Provide the (x, y) coordinate of the cell's center where the given text is located.  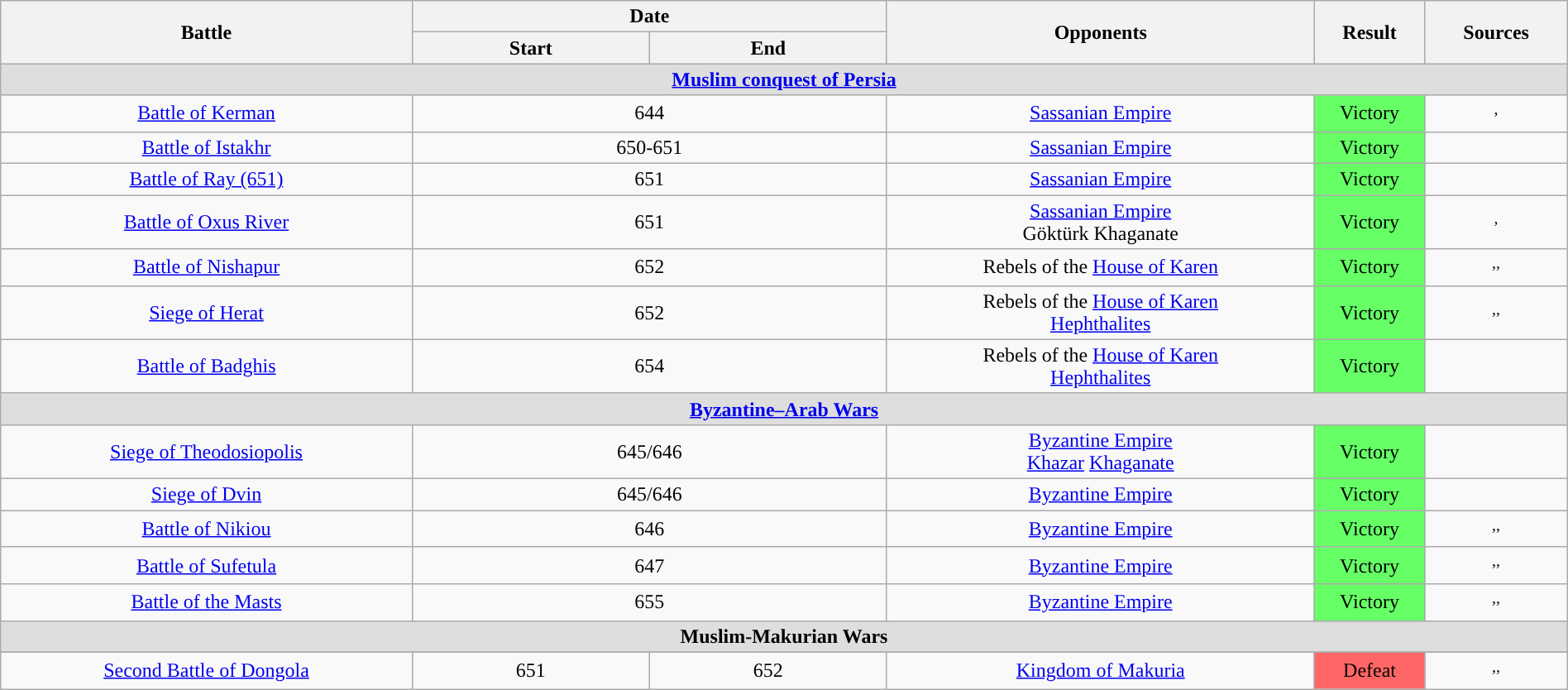
Siege of Herat (207, 313)
Battle of Ray (651) (207, 180)
Kingdom of Makuria (1100, 670)
Battle of Oxus River (207, 222)
Muslim conquest of Persia (784, 79)
Defeat (1370, 670)
Byzantine–Arab Wars (784, 409)
Battle (207, 32)
Battle of Istakhr (207, 147)
Battle of Sufetula (207, 566)
Battle of Kerman (207, 114)
Result (1370, 32)
End (767, 48)
647 (649, 566)
Siege of Theodosiopolis (207, 452)
Start (531, 48)
Siege of Dvin (207, 494)
644 (649, 114)
646 (649, 529)
650-651 (649, 147)
Second Battle of Dongola (207, 670)
Battle of Nikiou (207, 529)
Battle of Nishapur (207, 268)
Sassanian Empire Göktürk Khaganate (1100, 222)
655 (649, 602)
Battle of Badghis (207, 366)
Battle of the Masts (207, 602)
Opponents (1100, 32)
Sources (1496, 32)
Byzantine EmpireKhazar Khaganate (1100, 452)
Date (649, 17)
654 (649, 366)
Muslim-Makurian Wars (784, 636)
Rebels of the House of Karen (1100, 268)
